Search for the cell housing the specified text and yield its (X, Y) center coordinate. 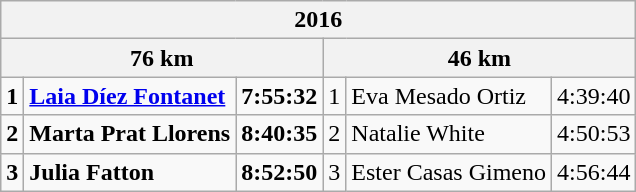
Marta Prat Llorens (130, 134)
76 km (162, 58)
Laia Díez Fontanet (130, 96)
Ester Casas Gimeno (449, 172)
Eva Mesado Ortiz (449, 96)
4:39:40 (594, 96)
2016 (318, 20)
46 km (480, 58)
Julia Fatton (130, 172)
7:55:32 (280, 96)
Natalie White (449, 134)
8:52:50 (280, 172)
4:50:53 (594, 134)
8:40:35 (280, 134)
4:56:44 (594, 172)
